Provide the (x, y) coordinate of the cell's center where the given text is located.  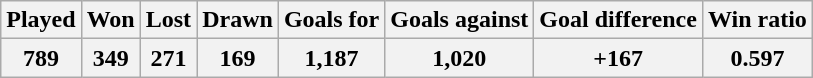
271 (168, 58)
Goals against (460, 20)
1,187 (331, 58)
169 (238, 58)
1,020 (460, 58)
+167 (618, 58)
Drawn (238, 20)
0.597 (757, 58)
Played (41, 20)
349 (110, 58)
Won (110, 20)
Goals for (331, 20)
Win ratio (757, 20)
Lost (168, 20)
789 (41, 58)
Goal difference (618, 20)
